Output the (X, Y) coordinate of the center of the cell containing the given text.  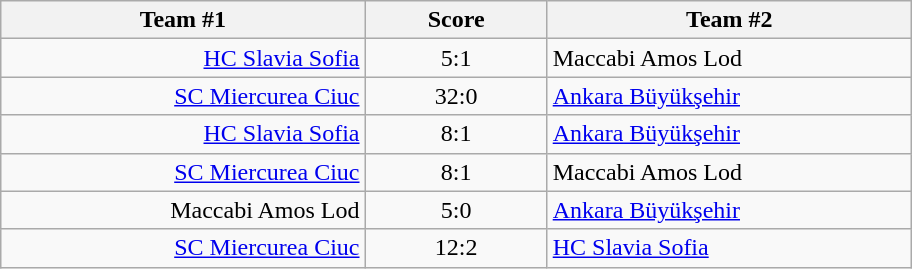
Score (456, 20)
5:1 (456, 58)
5:0 (456, 210)
12:2 (456, 248)
Team #1 (183, 20)
32:0 (456, 96)
Team #2 (729, 20)
